Detect which cell encompasses the target text, then output its [x, y] center coordinate. 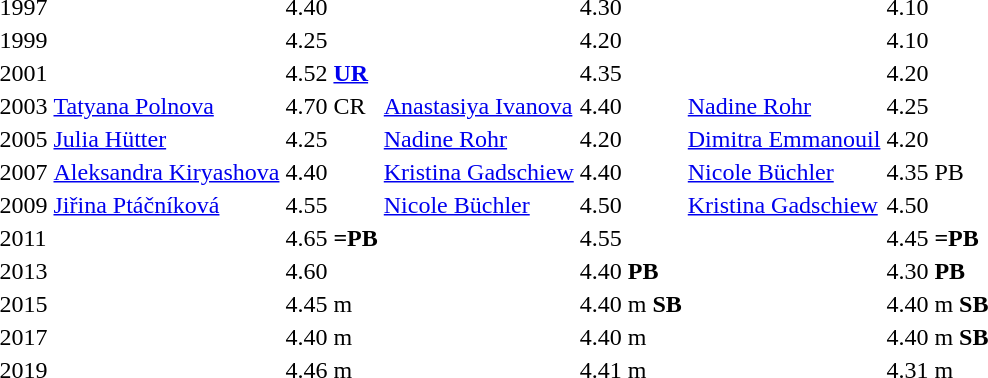
Anastasiya Ivanova [478, 106]
4.40 PB [630, 271]
4.60 [332, 271]
Jiřina Ptáčníková [166, 205]
Dimitra Emmanouil [784, 139]
4.35 [630, 73]
4.50 [630, 205]
4.52 UR [332, 73]
4.45 m [332, 304]
Aleksandra Kiryashova [166, 172]
Tatyana Polnova [166, 106]
Julia Hütter [166, 139]
4.70 CR [332, 106]
4.40 m SB [630, 304]
4.65 =PB [332, 238]
